Provide the (X, Y) coordinate of the cell's center where the given text is located.  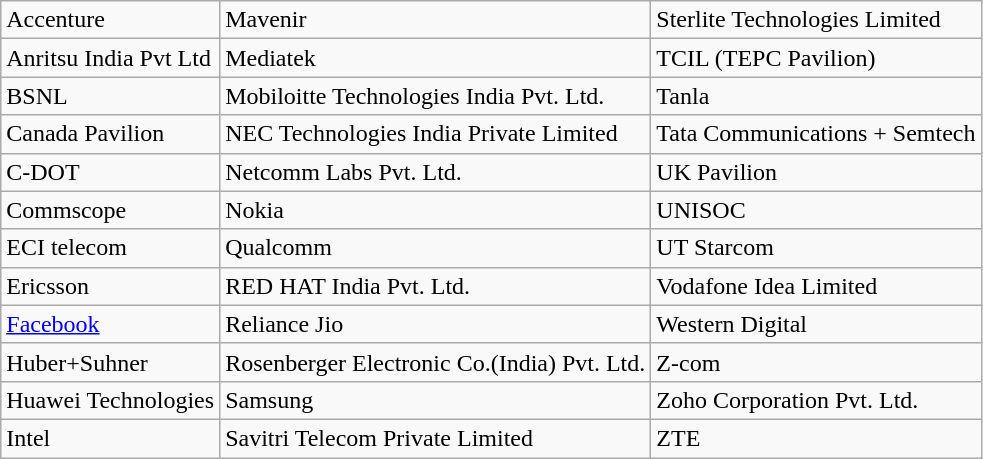
ZTE (816, 438)
Western Digital (816, 324)
TCIL (TEPC Pavilion) (816, 58)
Mobiloitte Technologies India Pvt. Ltd. (436, 96)
ECI telecom (110, 248)
Accenture (110, 20)
RED HAT India Pvt. Ltd. (436, 286)
Mediatek (436, 58)
Z-com (816, 362)
Vodafone Idea Limited (816, 286)
Anritsu India Pvt Ltd (110, 58)
Reliance Jio (436, 324)
UK Pavilion (816, 172)
Nokia (436, 210)
UT Starcom (816, 248)
UNISOC (816, 210)
Samsung (436, 400)
Commscope (110, 210)
Rosenberger Electronic Co.(India) Pvt. Ltd. (436, 362)
Ericsson (110, 286)
Tanla (816, 96)
Huber+Suhner (110, 362)
Intel (110, 438)
Savitri Telecom Private Limited (436, 438)
Zoho Corporation Pvt. Ltd. (816, 400)
BSNL (110, 96)
Huawei Technologies (110, 400)
C-DOT (110, 172)
Mavenir (436, 20)
Canada Pavilion (110, 134)
Netcomm Labs Pvt. Ltd. (436, 172)
Tata Communications + Semtech (816, 134)
Sterlite Technologies Limited (816, 20)
Qualcomm (436, 248)
Facebook (110, 324)
NEC Technologies India Private Limited (436, 134)
